Find where the given text appears and provide that cell's center as (X, Y) coordinate. 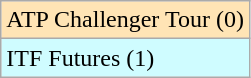
ATP Challenger Tour (0) (126, 20)
ITF Futures (1) (126, 58)
